Capture the cell that displays the provided text and extract its [x, y] central coordinate. 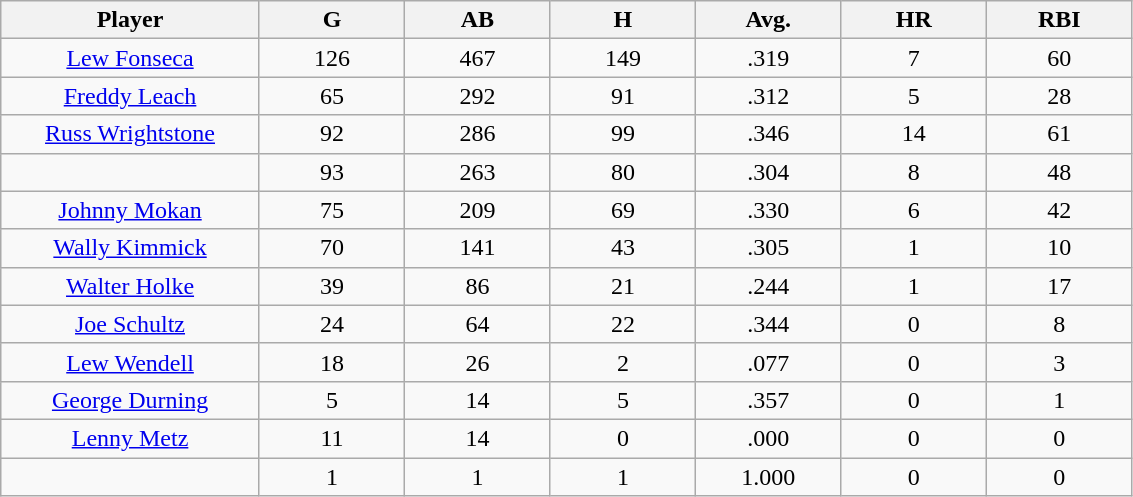
Wally Kimmick [130, 248]
99 [622, 134]
263 [478, 172]
48 [1059, 172]
.344 [768, 324]
93 [332, 172]
69 [622, 210]
60 [1059, 58]
.244 [768, 286]
292 [478, 96]
75 [332, 210]
64 [478, 324]
3 [1059, 362]
42 [1059, 210]
.312 [768, 96]
86 [478, 286]
70 [332, 248]
17 [1059, 286]
RBI [1059, 20]
65 [332, 96]
141 [478, 248]
28 [1059, 96]
43 [622, 248]
Lenny Metz [130, 438]
24 [332, 324]
HR [914, 20]
286 [478, 134]
6 [914, 210]
.357 [768, 400]
George Durning [130, 400]
H [622, 20]
21 [622, 286]
.330 [768, 210]
Johnny Mokan [130, 210]
AB [478, 20]
Lew Fonseca [130, 58]
2 [622, 362]
92 [332, 134]
Player [130, 20]
.304 [768, 172]
.319 [768, 58]
Walter Holke [130, 286]
.000 [768, 438]
26 [478, 362]
Joe Schultz [130, 324]
80 [622, 172]
126 [332, 58]
G [332, 20]
1.000 [768, 477]
11 [332, 438]
209 [478, 210]
7 [914, 58]
Russ Wrightstone [130, 134]
Freddy Leach [130, 96]
18 [332, 362]
22 [622, 324]
39 [332, 286]
Lew Wendell [130, 362]
10 [1059, 248]
91 [622, 96]
Avg. [768, 20]
.346 [768, 134]
61 [1059, 134]
467 [478, 58]
.077 [768, 362]
.305 [768, 248]
149 [622, 58]
